For the text-containing cell, return its midpoint in (x, y) coordinate format. 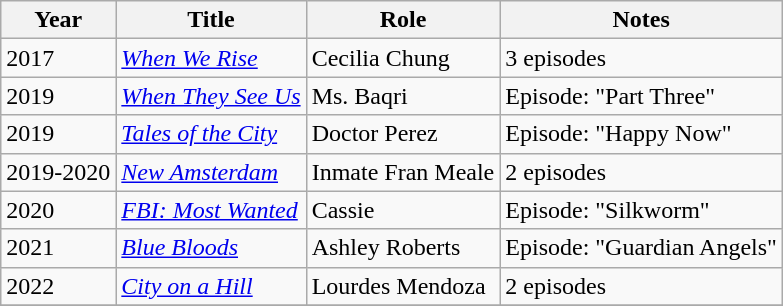
Year (58, 20)
2022 (58, 286)
Inmate Fran Meale (403, 172)
Cecilia Chung (403, 58)
FBI: Most Wanted (211, 210)
Episode: "Happy Now" (642, 134)
Episode: "Silkworm" (642, 210)
Doctor Perez (403, 134)
2017 (58, 58)
Cassie (403, 210)
Lourdes Mendoza (403, 286)
When We Rise (211, 58)
When They See Us (211, 96)
Ms. Baqri (403, 96)
New Amsterdam (211, 172)
2019-2020 (58, 172)
Notes (642, 20)
2021 (58, 248)
Episode: "Guardian Angels" (642, 248)
Title (211, 20)
Blue Bloods (211, 248)
City on a Hill (211, 286)
3 episodes (642, 58)
Ashley Roberts (403, 248)
Tales of the City (211, 134)
Episode: "Part Three" (642, 96)
Role (403, 20)
2020 (58, 210)
